Extract the [x, y] coordinate from the center of the cell holding the provided text.  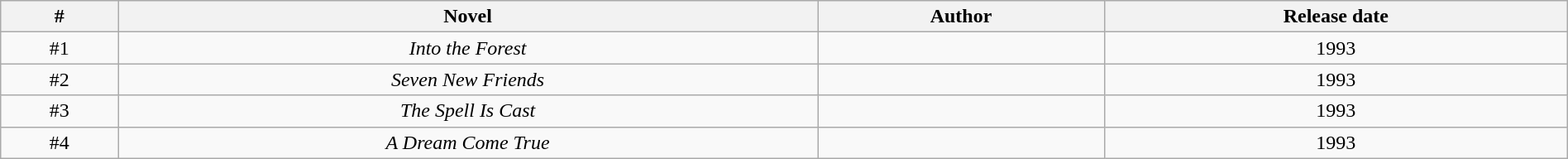
#1 [60, 48]
# [60, 17]
Seven New Friends [468, 79]
Author [961, 17]
#4 [60, 142]
#2 [60, 79]
Into the Forest [468, 48]
A Dream Come True [468, 142]
Novel [468, 17]
Release date [1336, 17]
The Spell Is Cast [468, 111]
#3 [60, 111]
